Capture the cell that displays the provided text and extract its [X, Y] central coordinate. 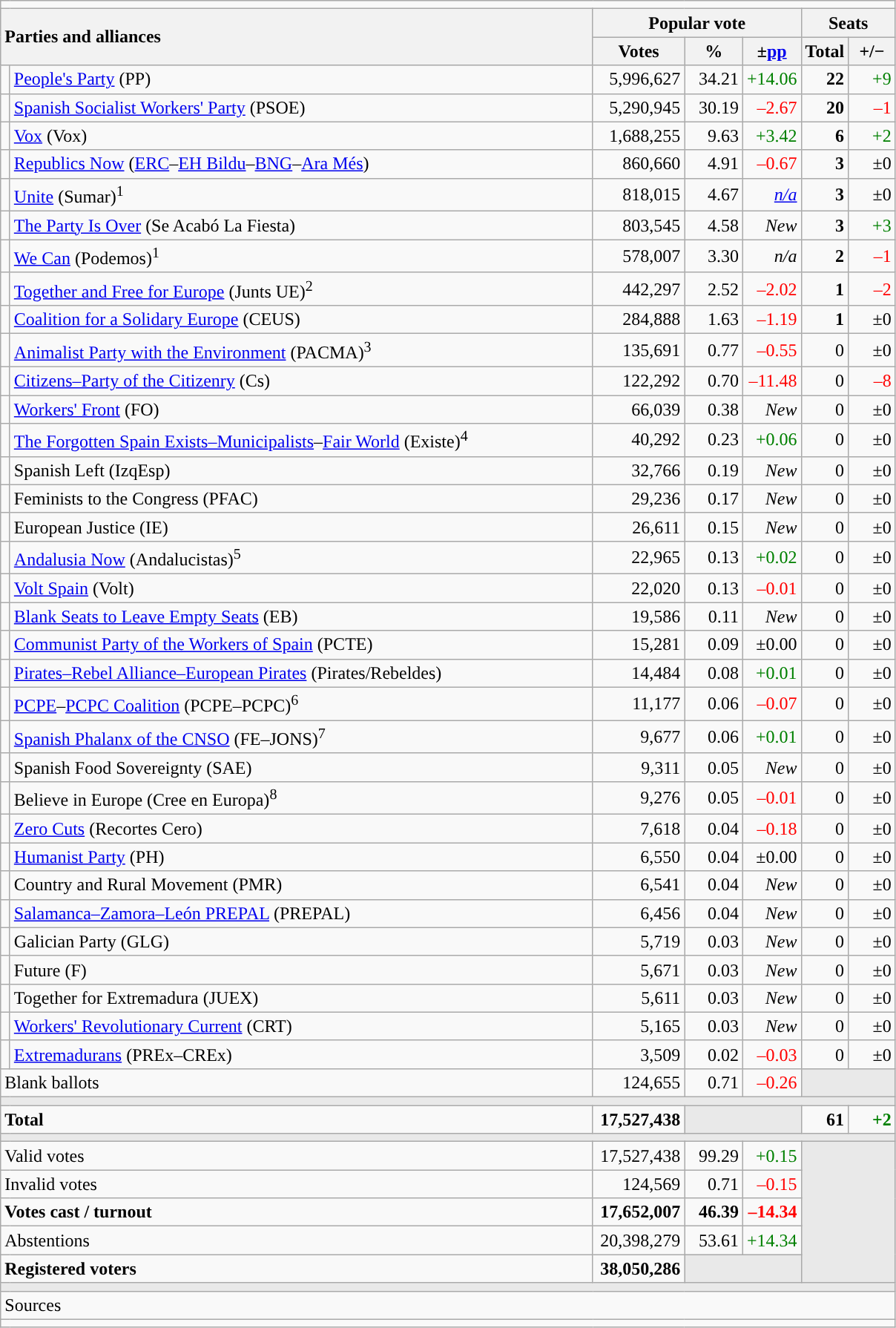
We Can (Podemos)1 [301, 257]
–0.55 [771, 350]
11,177 [639, 703]
Invalid votes [297, 1184]
+14.06 [771, 79]
122,292 [639, 381]
53.61 [714, 1240]
32,766 [639, 470]
860,660 [639, 164]
Republics Now (ERC–EH Bildu–BNG–Ara Més) [301, 164]
PCPE–PCPC Coalition (PCPE–PCPC)6 [301, 703]
% [714, 51]
5,671 [639, 970]
Galician Party (GLG) [301, 941]
22 [825, 79]
Registered voters [297, 1269]
The Forgotten Spain Exists–Municipalists–Fair World (Existe)4 [301, 441]
6 [825, 136]
0.11 [714, 617]
Pirates–Rebel Alliance–European Pirates (Pirates/Rebeldes) [301, 673]
Votes cast / turnout [297, 1212]
5,290,945 [639, 108]
–1.19 [771, 320]
5,611 [639, 998]
1.63 [714, 320]
+0.02 [771, 558]
Feminists to the Congress (PFAC) [301, 499]
30.19 [714, 108]
0.02 [714, 1054]
Spanish Food Sovereignty (SAE) [301, 767]
Believe in Europe (Cree en Europa)8 [301, 798]
European Justice (IE) [301, 527]
15,281 [639, 645]
+14.34 [771, 1240]
Extremadurans (PREx–CREx) [301, 1054]
38,050,286 [639, 1269]
Andalusia Now (Andalucistas)5 [301, 558]
Spanish Socialist Workers' Party (PSOE) [301, 108]
4.58 [714, 226]
Blank Seats to Leave Empty Seats (EB) [301, 617]
0.70 [714, 381]
Abstentions [297, 1240]
442,297 [639, 289]
–2 [872, 289]
Vox (Vox) [301, 136]
4.67 [714, 194]
+3 [872, 226]
40,292 [639, 441]
0.08 [714, 673]
Zero Cuts (Recortes Cero) [301, 829]
Spanish Left (IzqEsp) [301, 470]
0.19 [714, 470]
+/− [872, 51]
9,276 [639, 798]
20 [825, 108]
Spanish Phalanx of the CNSO (FE–JONS)7 [301, 737]
0.38 [714, 410]
9.63 [714, 136]
803,545 [639, 226]
5,996,627 [639, 79]
Blank ballots [297, 1082]
Volt Spain (Volt) [301, 588]
–8 [872, 381]
Humanist Party (PH) [301, 857]
Workers' Front (FO) [301, 410]
Citizens–Party of the Citizenry (Cs) [301, 381]
6,550 [639, 857]
818,015 [639, 194]
5,165 [639, 1026]
7,618 [639, 829]
124,655 [639, 1082]
Animalist Party with the Environment (PACMA)3 [301, 350]
0.23 [714, 441]
26,611 [639, 527]
Together for Extremadura (JUEX) [301, 998]
0.77 [714, 350]
3,509 [639, 1054]
+3.42 [771, 136]
–2.67 [771, 108]
17,652,007 [639, 1212]
Country and Rural Movement (PMR) [301, 885]
Seats [849, 23]
6,456 [639, 913]
1,688,255 [639, 136]
Parties and alliances [297, 37]
34.21 [714, 79]
Sources [448, 1305]
66,039 [639, 410]
–2.02 [771, 289]
+0.06 [771, 441]
The Party Is Over (Se Acabó La Fiesta) [301, 226]
3.30 [714, 257]
0.15 [714, 527]
–0.18 [771, 829]
–0.03 [771, 1054]
99.29 [714, 1156]
Together and Free for Europe (Junts UE)2 [301, 289]
+0.15 [771, 1156]
19,586 [639, 617]
0.17 [714, 499]
0.09 [714, 645]
–0.15 [771, 1184]
Valid votes [297, 1156]
±pp [771, 51]
Unite (Sumar)1 [301, 194]
20,398,279 [639, 1240]
124,569 [639, 1184]
Communist Party of the Workers of Spain (PCTE) [301, 645]
22,020 [639, 588]
–14.34 [771, 1212]
135,691 [639, 350]
9,677 [639, 737]
2.52 [714, 289]
+9 [872, 79]
Salamanca–Zamora–León PREPAL (PREPAL) [301, 913]
People's Party (PP) [301, 79]
Workers' Revolutionary Current (CRT) [301, 1026]
–0.67 [771, 164]
46.39 [714, 1212]
–11.48 [771, 381]
Votes [639, 51]
61 [825, 1120]
14,484 [639, 673]
22,965 [639, 558]
4.91 [714, 164]
29,236 [639, 499]
–0.26 [771, 1082]
Coalition for a Solidary Europe (CEUS) [301, 320]
5,719 [639, 941]
Popular vote [697, 23]
284,888 [639, 320]
9,311 [639, 767]
2 [825, 257]
Future (F) [301, 970]
6,541 [639, 885]
–0.07 [771, 703]
578,007 [639, 257]
